Extract the (x, y) coordinate from the center of the cell holding the provided text.  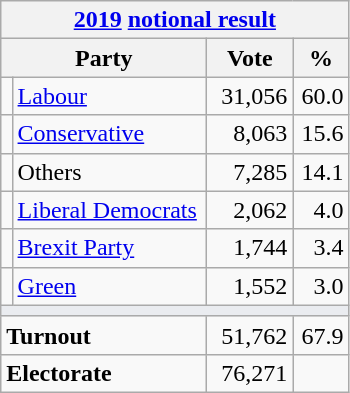
Electorate (104, 373)
Brexit Party (110, 248)
60.0 (321, 96)
3.4 (321, 248)
8,063 (250, 134)
31,056 (250, 96)
% (321, 58)
Others (110, 172)
76,271 (250, 373)
Green (110, 286)
Liberal Democrats (110, 210)
67.9 (321, 335)
51,762 (250, 335)
Party (104, 58)
1,744 (250, 248)
7,285 (250, 172)
Conservative (110, 134)
Vote (250, 58)
4.0 (321, 210)
15.6 (321, 134)
Labour (110, 96)
14.1 (321, 172)
1,552 (250, 286)
3.0 (321, 286)
Turnout (104, 335)
2,062 (250, 210)
2019 notional result (175, 20)
